Provide the (x, y) coordinate of the cell's center where the given text is located.  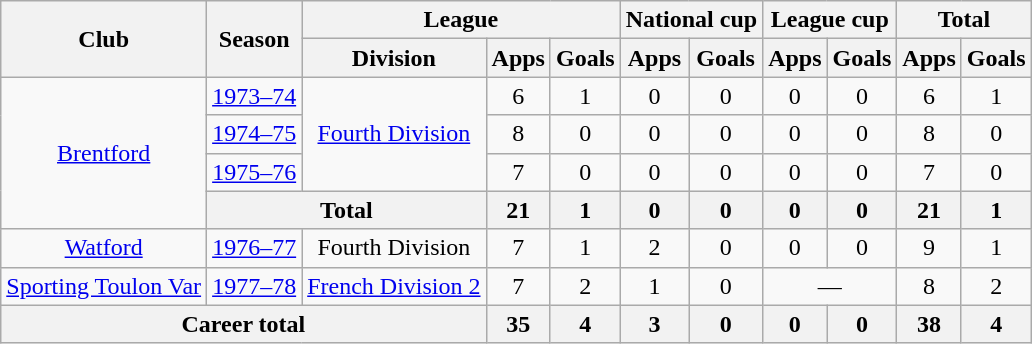
Sporting Toulon Var (104, 286)
Season (254, 39)
1974–75 (254, 134)
French Division 2 (394, 286)
Brentford (104, 153)
League cup (830, 20)
9 (929, 248)
1976–77 (254, 248)
35 (518, 324)
3 (654, 324)
National cup (691, 20)
Watford (104, 248)
Club (104, 39)
38 (929, 324)
1973–74 (254, 96)
League (462, 20)
— (830, 286)
1975–76 (254, 172)
Division (394, 58)
Career total (244, 324)
1977–78 (254, 286)
